For the text-containing cell, return its midpoint in [X, Y] coordinate format. 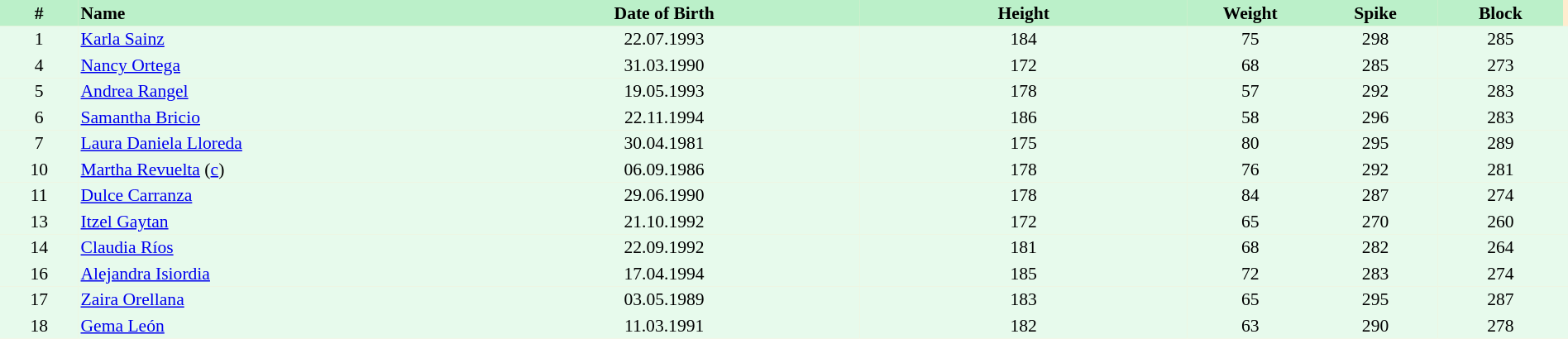
11 [39, 195]
298 [1374, 40]
186 [1024, 117]
Samantha Bricio [273, 117]
03.05.1989 [664, 299]
18 [39, 326]
22.11.1994 [664, 117]
181 [1024, 248]
282 [1374, 248]
Dulce Carranza [273, 195]
17.04.1994 [664, 274]
17 [39, 299]
29.06.1990 [664, 195]
4 [39, 65]
185 [1024, 274]
# [39, 13]
Martha Revuelta (c) [273, 169]
76 [1250, 169]
Claudia Ríos [273, 248]
296 [1374, 117]
290 [1374, 326]
14 [39, 248]
Date of Birth [664, 13]
75 [1250, 40]
Laura Daniela Lloreda [273, 144]
19.05.1993 [664, 91]
Itzel Gaytan [273, 222]
273 [1500, 65]
Zaira Orellana [273, 299]
Weight [1250, 13]
289 [1500, 144]
184 [1024, 40]
270 [1374, 222]
72 [1250, 274]
1 [39, 40]
183 [1024, 299]
06.09.1986 [664, 169]
281 [1500, 169]
Height [1024, 13]
21.10.1992 [664, 222]
Andrea Rangel [273, 91]
22.07.1993 [664, 40]
175 [1024, 144]
Karla Sainz [273, 40]
264 [1500, 248]
Name [273, 13]
22.09.1992 [664, 248]
31.03.1990 [664, 65]
Nancy Ortega [273, 65]
182 [1024, 326]
84 [1250, 195]
63 [1250, 326]
58 [1250, 117]
Alejandra Isiordia [273, 274]
Block [1500, 13]
6 [39, 117]
5 [39, 91]
Gema León [273, 326]
260 [1500, 222]
7 [39, 144]
278 [1500, 326]
11.03.1991 [664, 326]
57 [1250, 91]
30.04.1981 [664, 144]
80 [1250, 144]
10 [39, 169]
13 [39, 222]
16 [39, 274]
Spike [1374, 13]
